From the cell containing the given text, extract its center point as [x, y] coordinate. 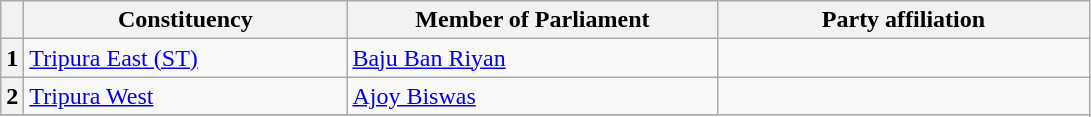
Member of Parliament [532, 20]
Tripura West [186, 96]
Constituency [186, 20]
Tripura East (ST) [186, 58]
2 [12, 96]
1 [12, 58]
Baju Ban Riyan [532, 58]
Ajoy Biswas [532, 96]
Party affiliation [904, 20]
